Extract the [X, Y] coordinate from the center of the cell holding the provided text.  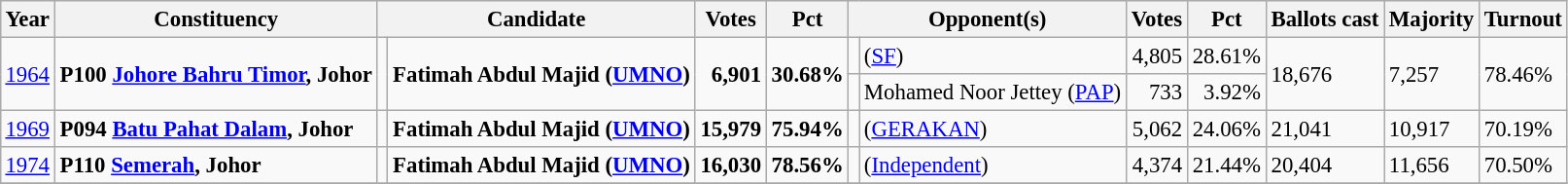
1964 [27, 74]
Turnout [1522, 19]
15,979 [731, 129]
6,901 [731, 74]
24.06% [1227, 129]
18,676 [1324, 74]
5,062 [1157, 129]
30.68% [807, 74]
(SF) [993, 55]
(Independent) [993, 166]
4,374 [1157, 166]
Candidate [537, 19]
11,656 [1432, 166]
Mohamed Noor Jettey (PAP) [993, 92]
3.92% [1227, 92]
28.61% [1227, 55]
78.46% [1522, 74]
21.44% [1227, 166]
75.94% [807, 129]
Constituency [216, 19]
1969 [27, 129]
P100 Johore Bahru Timor, Johor [216, 74]
70.50% [1522, 166]
4,805 [1157, 55]
78.56% [807, 166]
1974 [27, 166]
16,030 [731, 166]
(GERAKAN) [993, 129]
P110 Semerah, Johor [216, 166]
7,257 [1432, 74]
Ballots cast [1324, 19]
Opponent(s) [988, 19]
70.19% [1522, 129]
10,917 [1432, 129]
21,041 [1324, 129]
733 [1157, 92]
20,404 [1324, 166]
Majority [1432, 19]
P094 Batu Pahat Dalam, Johor [216, 129]
Year [27, 19]
